Find where the given text appears and provide that cell's center as [x, y] coordinate. 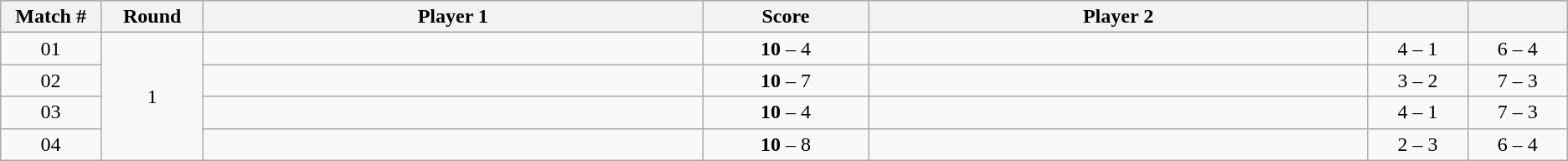
10 – 7 [786, 80]
Match # [51, 17]
Player 1 [453, 17]
1 [152, 96]
3 – 2 [1417, 80]
10 – 8 [786, 144]
03 [51, 112]
Score [786, 17]
Player 2 [1118, 17]
02 [51, 80]
Round [152, 17]
2 – 3 [1417, 144]
04 [51, 144]
01 [51, 49]
